Find where the given text appears and provide that cell's center as (X, Y) coordinate. 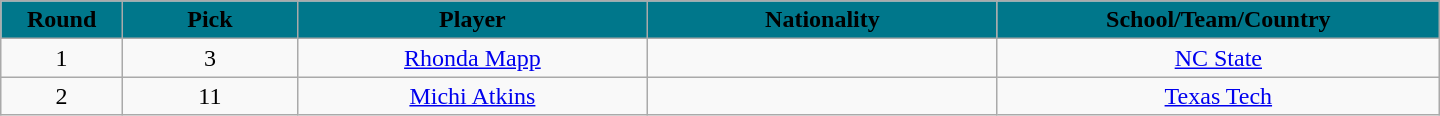
1 (62, 58)
Texas Tech (1218, 96)
2 (62, 96)
Nationality (822, 20)
11 (210, 96)
School/Team/Country (1218, 20)
3 (210, 58)
Rhonda Mapp (472, 58)
Michi Atkins (472, 96)
NC State (1218, 58)
Player (472, 20)
Round (62, 20)
Pick (210, 20)
